From the cell containing the given text, extract its center point as (x, y) coordinate. 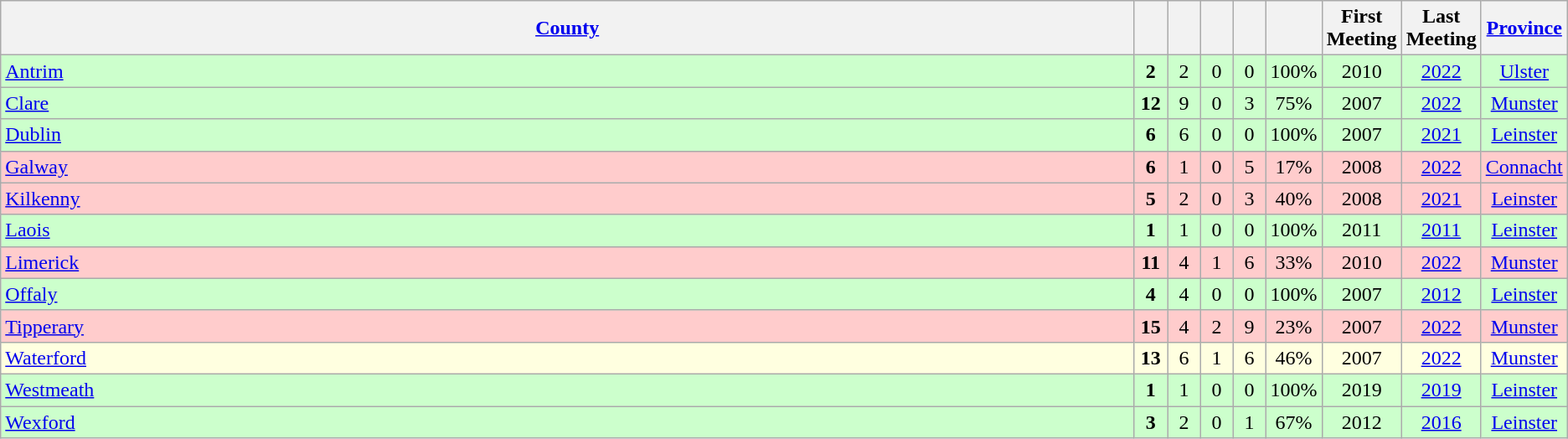
Clare (568, 103)
Ulster (1524, 71)
40% (1293, 199)
23% (1293, 326)
2016 (1441, 421)
Laois (568, 230)
Antrim (568, 71)
Dublin (568, 135)
Tipperary (568, 326)
11 (1151, 262)
Province (1524, 28)
46% (1293, 358)
Westmeath (568, 390)
13 (1151, 358)
67% (1293, 421)
County (568, 28)
Galway (568, 167)
Wexford (568, 421)
Waterford (568, 358)
33% (1293, 262)
12 (1151, 103)
Last Meeting (1441, 28)
75% (1293, 103)
Connacht (1524, 167)
Kilkenny (568, 199)
17% (1293, 167)
First Meeting (1362, 28)
Limerick (568, 262)
15 (1151, 326)
Offaly (568, 294)
